Return the (X, Y) coordinate for the center point of the cell that contains the specified text.  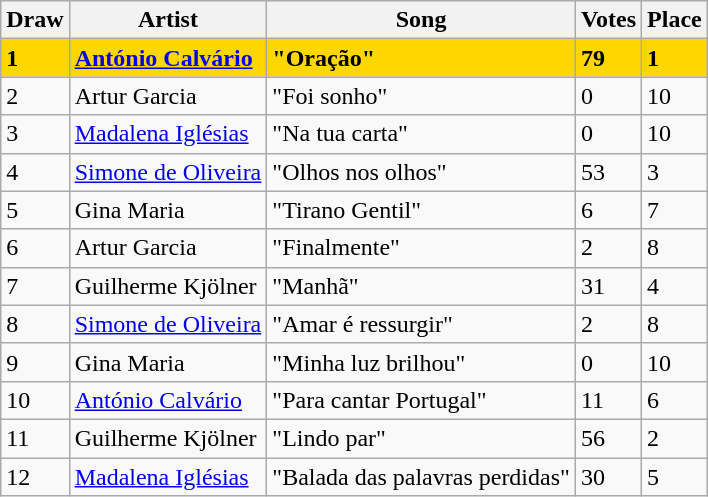
Votes (608, 20)
"Manhã" (422, 286)
"Lindo par" (422, 438)
"Finalmente" (422, 248)
12 (35, 477)
"Para cantar Portugal" (422, 400)
"Na tua carta" (422, 134)
79 (608, 58)
Draw (35, 20)
Place (675, 20)
Artist (168, 20)
"Tirano Gentil" (422, 210)
56 (608, 438)
53 (608, 172)
"Oração" (422, 58)
31 (608, 286)
"Minha luz brilhou" (422, 362)
"Olhos nos olhos" (422, 172)
30 (608, 477)
"Balada das palavras perdidas" (422, 477)
9 (35, 362)
Song (422, 20)
"Foi sonho" (422, 96)
"Amar é ressurgir" (422, 324)
